Detect which cell encompasses the target text, then output its (x, y) center coordinate. 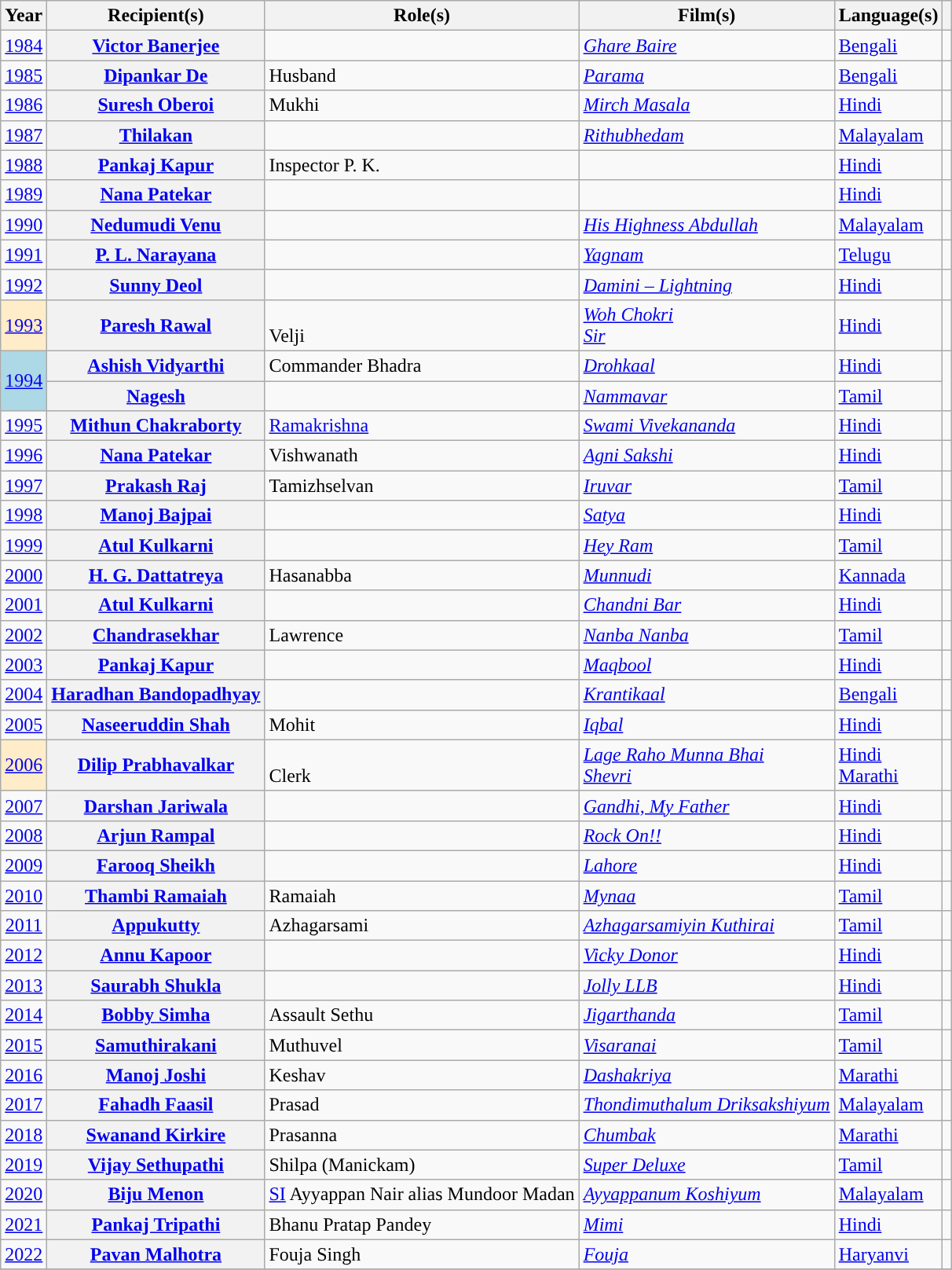
1992 (24, 284)
Biju Menon (156, 1195)
Paresh Rawal (156, 325)
Chandrasekhar (156, 635)
Manoj Joshi (156, 1075)
Lahore (707, 865)
Krantikaal (707, 695)
2017 (24, 1105)
2003 (24, 665)
Woh ChokriSir (707, 325)
Fahadh Faasil (156, 1105)
Dashakriya (707, 1075)
2001 (24, 605)
Appukutty (156, 926)
Manoj Bajpai (156, 516)
1994 (24, 380)
1988 (24, 165)
Mukhi (422, 105)
Prasanna (422, 1135)
His Highness Abdullah (707, 225)
2013 (24, 986)
2022 (24, 1254)
2004 (24, 695)
2010 (24, 895)
Mithun Chakraborty (156, 426)
1996 (24, 456)
Film(s) (707, 16)
2012 (24, 956)
2002 (24, 635)
Victor Banerjee (156, 46)
Haradhan Bandopadhyay (156, 695)
Mimi (707, 1224)
Tamizhselvan (422, 486)
Kannada (888, 575)
H. G. Dattatreya (156, 575)
Munnudi (707, 575)
2008 (24, 835)
Thilakan (156, 135)
Iqbal (707, 725)
Thondimuthalum Driksakshiyum (707, 1105)
Rithubhedam (707, 135)
2021 (24, 1224)
Ghare Baire (707, 46)
Annu Kapoor (156, 956)
Vijay Sethupathi (156, 1165)
1999 (24, 545)
1998 (24, 516)
Dipankar De (156, 75)
Language(s) (888, 16)
Darshan Jariwala (156, 806)
Jigarthanda (707, 1015)
Commander Bhadra (422, 365)
1985 (24, 75)
2005 (24, 725)
2007 (24, 806)
Parama (707, 75)
Role(s) (422, 16)
2011 (24, 926)
1990 (24, 225)
Gandhi, My Father (707, 806)
Suresh Oberoi (156, 105)
Recipient(s) (156, 16)
2019 (24, 1165)
Naseeruddin Shah (156, 725)
Nammavar (707, 395)
2018 (24, 1135)
Jolly LLB (707, 986)
Shilpa (Manickam) (422, 1165)
1995 (24, 426)
Inspector P. K. (422, 165)
Dilip Prabhavalkar (156, 765)
Haryanvi (888, 1254)
Saurabh Shukla (156, 986)
1991 (24, 255)
Visaranai (707, 1045)
HindiMarathi (888, 765)
Ramaiah (422, 895)
Muthuvel (422, 1045)
P. L. Narayana (156, 255)
Year (24, 16)
Prasad (422, 1105)
Damini – Lightning (707, 284)
Clerk (422, 765)
Fouja (707, 1254)
Swami Vivekananda (707, 426)
Hey Ram (707, 545)
1987 (24, 135)
Rock On!! (707, 835)
1993 (24, 325)
2006 (24, 765)
Bhanu Pratap Pandey (422, 1224)
Maqbool (707, 665)
Mynaa (707, 895)
1989 (24, 195)
Prakash Raj (156, 486)
Samuthirakani (156, 1045)
Nedumudi Venu (156, 225)
Satya (707, 516)
1986 (24, 105)
Assault Sethu (422, 1015)
Nanba Nanba (707, 635)
Ramakrishna (422, 426)
Arjun Rampal (156, 835)
Ashish Vidyarthi (156, 365)
Sunny Deol (156, 284)
2020 (24, 1195)
2014 (24, 1015)
Pankaj Tripathi (156, 1224)
1997 (24, 486)
Swanand Kirkire (156, 1135)
Fouja Singh (422, 1254)
Super Deluxe (707, 1165)
Mirch Masala (707, 105)
Lage Raho Munna Bhai Shevri (707, 765)
Yagnam (707, 255)
Mohit (422, 725)
Vicky Donor (707, 956)
Chumbak (707, 1135)
1984 (24, 46)
Lawrence (422, 635)
SI Ayyappan Nair alias Mundoor Madan (422, 1195)
Vishwanath (422, 456)
Thambi Ramaiah (156, 895)
Telugu (888, 255)
Ayyappanum Koshiyum (707, 1195)
Hasanabba (422, 575)
Husband (422, 75)
Agni Sakshi (707, 456)
2015 (24, 1045)
Nagesh (156, 395)
Velji (422, 325)
Azhagarsamiyin Kuthirai (707, 926)
Chandni Bar (707, 605)
Pavan Malhotra (156, 1254)
2000 (24, 575)
2016 (24, 1075)
Azhagarsami (422, 926)
Bobby Simha (156, 1015)
Farooq Sheikh (156, 865)
2009 (24, 865)
Keshav (422, 1075)
Iruvar (707, 486)
Drohkaal (707, 365)
